Pinpoint the cell where the given text exists, returning its [X, Y] midpoint coordinate. 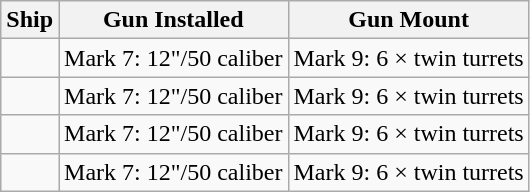
Gun Installed [174, 20]
Gun Mount [408, 20]
Ship [30, 20]
